Locate the cell with the specified text and output its (x, y) center coordinate. 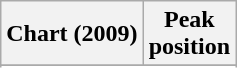
Peakposition (189, 34)
Chart (2009) (72, 34)
